Determine the (X, Y) coordinate at the center of the cell enclosing the given text.  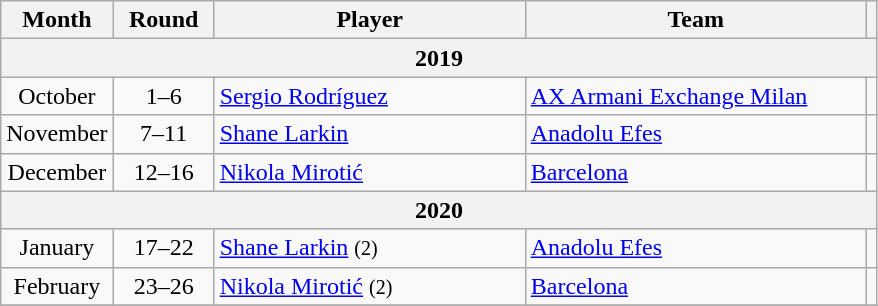
January (57, 248)
Nikola Mirotić (370, 172)
Month (57, 20)
Sergio Rodríguez (370, 96)
AX Armani Exchange Milan (696, 96)
23–26 (164, 286)
Shane Larkin (370, 134)
2020 (440, 210)
December (57, 172)
October (57, 96)
2019 (440, 58)
17–22 (164, 248)
Nikola Mirotić (2) (370, 286)
Shane Larkin (2) (370, 248)
1–6 (164, 96)
November (57, 134)
Team (696, 20)
February (57, 286)
Round (164, 20)
Player (370, 20)
7–11 (164, 134)
12–16 (164, 172)
